Output the (X, Y) coordinate of the center of the cell containing the given text.  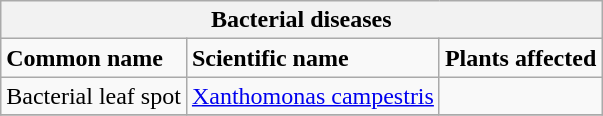
Scientific name (312, 58)
Bacterial leaf spot (94, 96)
Common name (94, 58)
Xanthomonas campestris (312, 96)
Plants affected (520, 58)
Bacterial diseases (302, 20)
